Return (X, Y) of the center of cell containing provided text 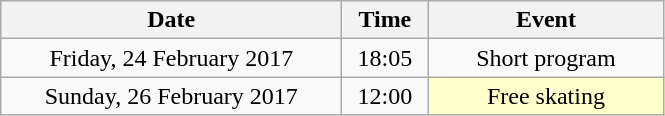
Friday, 24 February 2017 (172, 58)
Sunday, 26 February 2017 (172, 96)
Free skating (546, 96)
12:00 (385, 96)
Date (172, 20)
Short program (546, 58)
Event (546, 20)
18:05 (385, 58)
Time (385, 20)
